Locate the cell with the specified text and output its (X, Y) center coordinate. 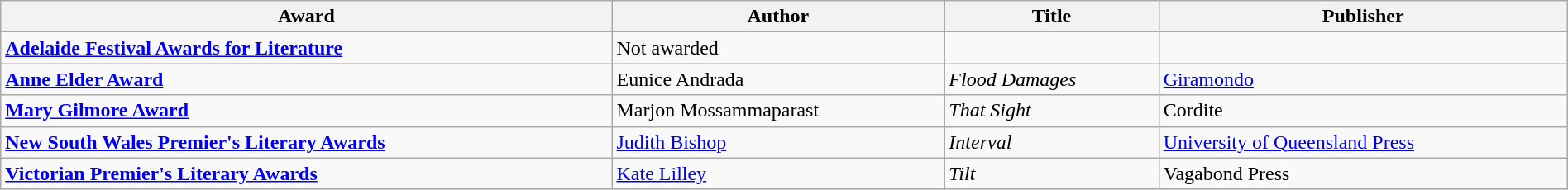
Kate Lilley (778, 173)
Adelaide Festival Awards for Literature (306, 48)
Interval (1052, 142)
Anne Elder Award (306, 79)
Marjon Mossammaparast (778, 111)
Vagabond Press (1363, 173)
Author (778, 17)
Not awarded (778, 48)
Cordite (1363, 111)
That Sight (1052, 111)
Tilt (1052, 173)
Publisher (1363, 17)
New South Wales Premier's Literary Awards (306, 142)
University of Queensland Press (1363, 142)
Eunice Andrada (778, 79)
Victorian Premier's Literary Awards (306, 173)
Award (306, 17)
Giramondo (1363, 79)
Judith Bishop (778, 142)
Flood Damages (1052, 79)
Title (1052, 17)
Mary Gilmore Award (306, 111)
